From the cell containing the given text, extract its center point as [X, Y] coordinate. 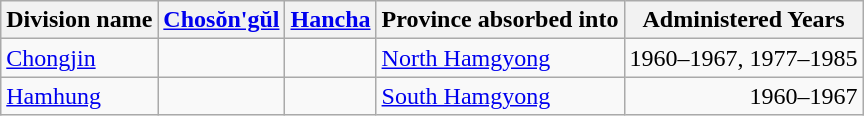
Division name [80, 20]
1960–1967, 1977–1985 [744, 58]
Hancha [330, 20]
Province absorbed into [500, 20]
Chosŏn'gŭl [222, 20]
Hamhung [80, 96]
Chongjin [80, 58]
1960–1967 [744, 96]
Administered Years [744, 20]
South Hamgyong [500, 96]
North Hamgyong [500, 58]
